Pinpoint the cell where the given text exists, returning its (x, y) midpoint coordinate. 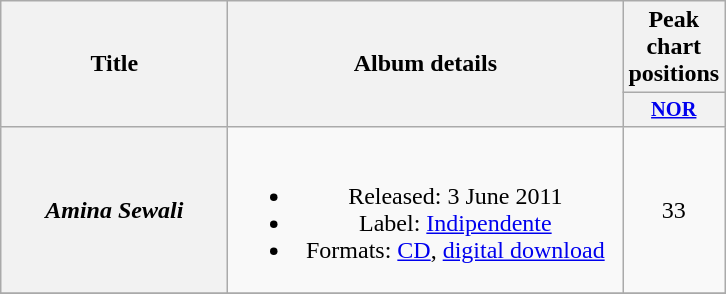
33 (674, 210)
Album details (426, 64)
Released: 3 June 2011Label: IndipendenteFormats: CD, digital download (426, 210)
Amina Sewali (114, 210)
Title (114, 64)
NOR (674, 110)
Peak chart positions (674, 47)
